Return the (X, Y) coordinate for the center point of the cell that contains the specified text.  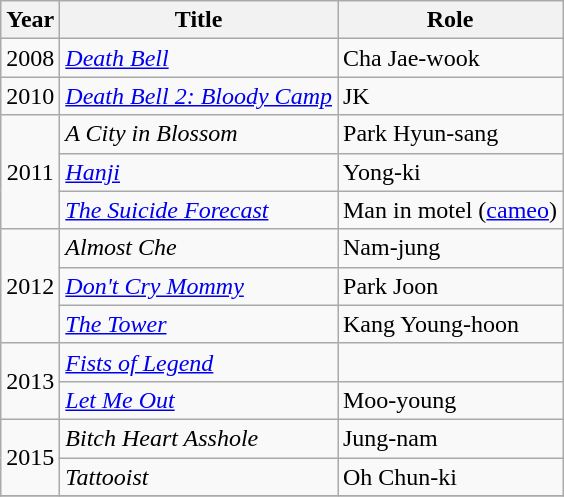
Let Me Out (199, 400)
Death Bell (199, 58)
Man in motel (cameo) (450, 210)
Nam-jung (450, 248)
Bitch Heart Asshole (199, 438)
Moo-young (450, 400)
JK (450, 96)
Cha Jae-wook (450, 58)
Death Bell 2: Bloody Camp (199, 96)
Year (30, 20)
Hanji (199, 172)
2013 (30, 381)
Yong-ki (450, 172)
Don't Cry Mommy (199, 286)
2008 (30, 58)
2010 (30, 96)
Title (199, 20)
Park Joon (450, 286)
2011 (30, 172)
2012 (30, 286)
A City in Blossom (199, 134)
The Tower (199, 324)
Oh Chun-ki (450, 477)
Almost Che (199, 248)
Jung-nam (450, 438)
The Suicide Forecast (199, 210)
Park Hyun-sang (450, 134)
Tattooist (199, 477)
Role (450, 20)
Kang Young-hoon (450, 324)
2015 (30, 457)
Fists of Legend (199, 362)
